Extract the [X, Y] coordinate from the center of the cell holding the provided text.  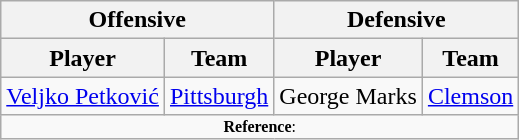
George Marks [348, 96]
Pittsburgh [218, 96]
Clemson [470, 96]
Reference: [260, 127]
Offensive [138, 20]
Veljko Petković [83, 96]
Defensive [396, 20]
